Scan for the cell matching the given text and deliver its (x, y) coordinate at center. 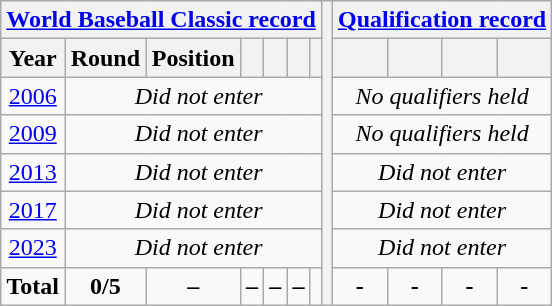
Year (33, 58)
2009 (33, 134)
2023 (33, 248)
2013 (33, 172)
Total (33, 286)
Qualification record (442, 20)
2017 (33, 210)
World Baseball Classic record (162, 20)
0/5 (106, 286)
Round (106, 58)
Position (194, 58)
2006 (33, 96)
